Search for the cell housing the specified text and yield its [x, y] center coordinate. 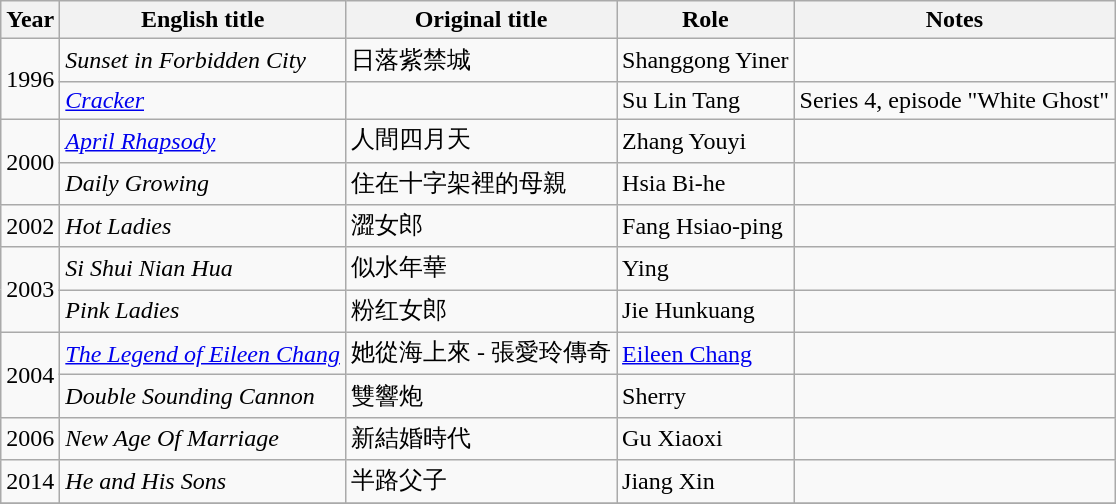
Shanggong Yiner [706, 60]
Jiang Xin [706, 482]
Cracker [203, 100]
2003 [30, 290]
日落紫禁城 [482, 60]
住在十字架裡的母親 [482, 184]
Fang Hsiao-ping [706, 226]
似水年華 [482, 268]
新結婚時代 [482, 438]
Eileen Chang [706, 354]
Pink Ladies [203, 312]
Sunset in Forbidden City [203, 60]
He and His Sons [203, 482]
Hsia Bi-he [706, 184]
Sherry [706, 396]
粉红女郎 [482, 312]
澀女郎 [482, 226]
Zhang Youyi [706, 140]
Daily Growing [203, 184]
2000 [30, 162]
1996 [30, 80]
2006 [30, 438]
April Rhapsody [203, 140]
Double Sounding Cannon [203, 396]
English title [203, 20]
2014 [30, 482]
2002 [30, 226]
Ying [706, 268]
Series 4, episode "White Ghost" [954, 100]
Year [30, 20]
半路父子 [482, 482]
Jie Hunkuang [706, 312]
Su Lin Tang [706, 100]
Role [706, 20]
2004 [30, 374]
Notes [954, 20]
Hot Ladies [203, 226]
Original title [482, 20]
人間四月天 [482, 140]
New Age Of Marriage [203, 438]
雙響炮 [482, 396]
The Legend of Eileen Chang [203, 354]
Si Shui Nian Hua [203, 268]
她從海上來 - 張愛玲傳奇 [482, 354]
Gu Xiaoxi [706, 438]
